Scan for the cell matching the given text and deliver its [x, y] coordinate at center. 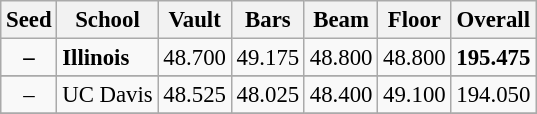
195.475 [494, 58]
UC Davis [108, 95]
Bars [268, 20]
Seed [29, 20]
48.400 [340, 95]
48.025 [268, 95]
School [108, 20]
48.700 [194, 58]
Vault [194, 20]
48.525 [194, 95]
Beam [340, 20]
Floor [414, 20]
49.175 [268, 58]
Illinois [108, 58]
49.100 [414, 95]
194.050 [494, 95]
Overall [494, 20]
